For the text-containing cell, return its midpoint in [x, y] coordinate format. 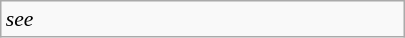
see [203, 19]
